Output the [X, Y] coordinate of the center of the cell containing the given text.  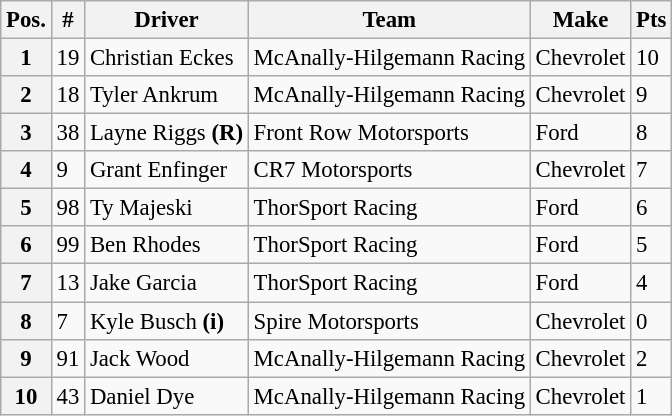
91 [68, 358]
Christian Eckes [167, 58]
Kyle Busch (i) [167, 321]
Pts [652, 20]
13 [68, 283]
Daniel Dye [167, 396]
Make [580, 20]
Jake Garcia [167, 283]
Grant Enfinger [167, 170]
98 [68, 208]
Front Row Motorsports [389, 133]
Ty Majeski [167, 208]
Tyler Ankrum [167, 95]
19 [68, 58]
Pos. [26, 20]
43 [68, 396]
99 [68, 245]
Layne Riggs (R) [167, 133]
Ben Rhodes [167, 245]
38 [68, 133]
18 [68, 95]
3 [26, 133]
Spire Motorsports [389, 321]
Team [389, 20]
Driver [167, 20]
CR7 Motorsports [389, 170]
Jack Wood [167, 358]
# [68, 20]
0 [652, 321]
